Provide the (X, Y) coordinate of the cell's center where the given text is located.  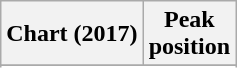
Chart (2017) (72, 34)
Peakposition (189, 34)
